Provide the (X, Y) coordinate of the cell's center where the given text is located.  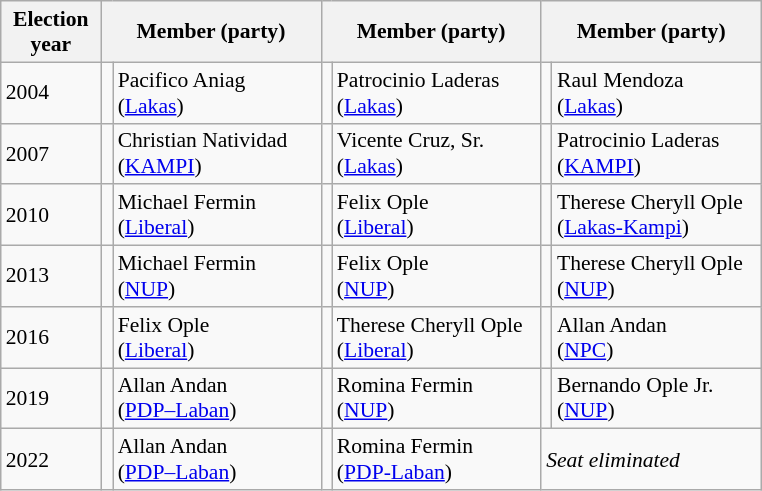
Felix Ople(NUP) (436, 276)
Therese Cheryll Ople(Liberal) (436, 338)
Pacifico Aniag(Lakas) (217, 92)
Christian Natividad(KAMPI) (217, 154)
Electionyear (51, 32)
Therese Cheryll Ople(Lakas-Kampi) (656, 216)
2019 (51, 398)
2004 (51, 92)
Seat eliminated (651, 460)
Patrocinio Laderas(KAMPI) (656, 154)
Allan Andan(NPC) (656, 338)
Michael Fermin(NUP) (217, 276)
2013 (51, 276)
2007 (51, 154)
Michael Fermin(Liberal) (217, 216)
Patrocinio Laderas(Lakas) (436, 92)
Therese Cheryll Ople(NUP) (656, 276)
Vicente Cruz, Sr.(Lakas) (436, 154)
2016 (51, 338)
Romina Fermin(NUP) (436, 398)
Bernando Ople Jr.(NUP) (656, 398)
Romina Fermin(PDP-Laban) (436, 460)
2010 (51, 216)
2022 (51, 460)
Raul Mendoza(Lakas) (656, 92)
